Scan for the cell matching the given text and deliver its [x, y] coordinate at center. 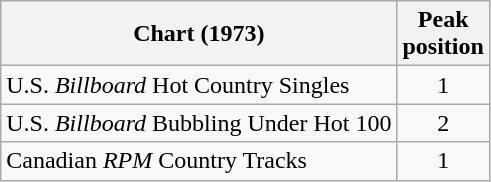
Peakposition [443, 34]
U.S. Billboard Hot Country Singles [199, 85]
2 [443, 123]
Canadian RPM Country Tracks [199, 161]
U.S. Billboard Bubbling Under Hot 100 [199, 123]
Chart (1973) [199, 34]
